Return the (x, y) coordinate for the center point of the cell that contains the specified text.  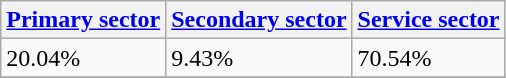
Primary sector (84, 20)
20.04% (84, 58)
Service sector (428, 20)
9.43% (259, 58)
Secondary sector (259, 20)
70.54% (428, 58)
